Detect which cell encompasses the target text, then output its [x, y] center coordinate. 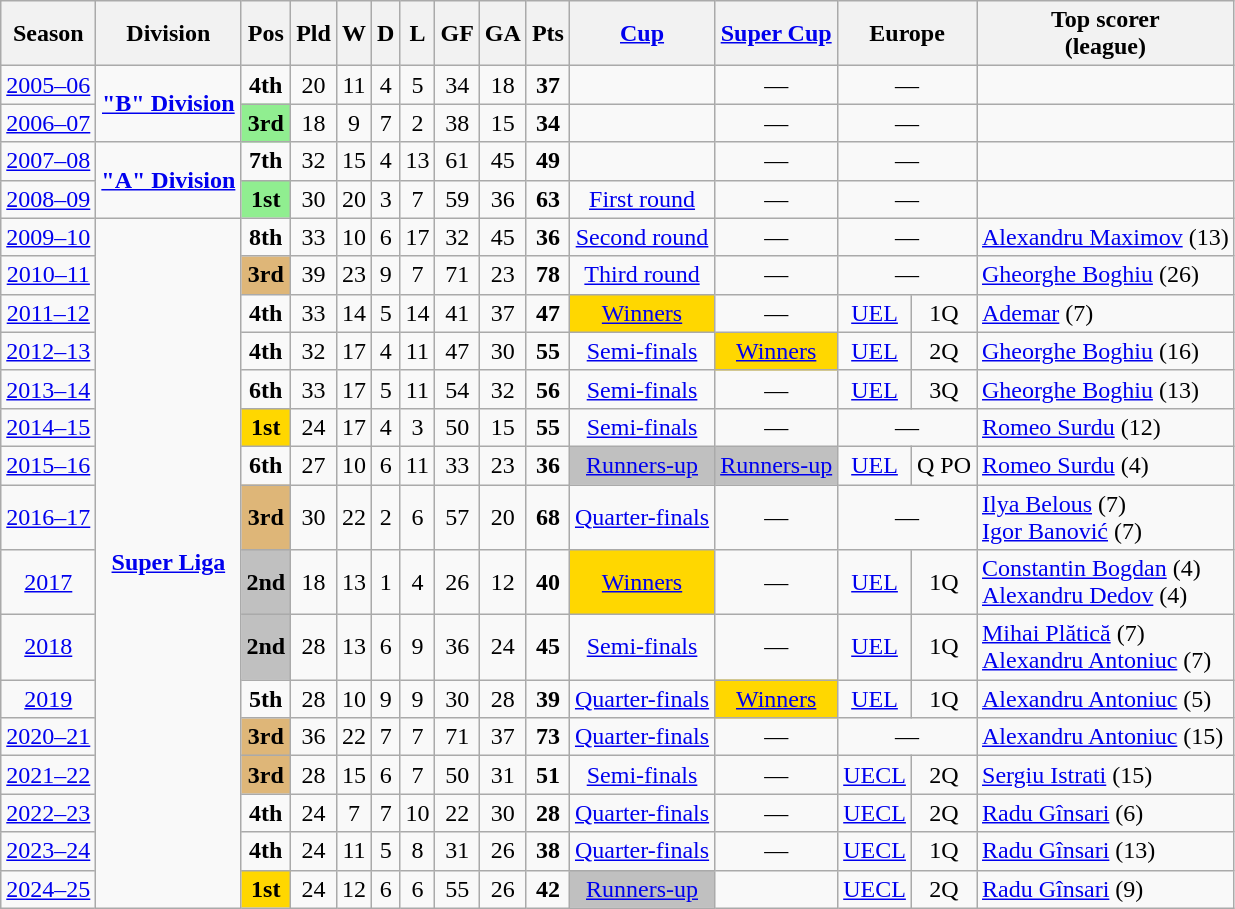
Radu Gînsari (9) [1105, 889]
Radu Gînsari (13) [1105, 851]
"B" Division [168, 104]
8 [418, 851]
2015–16 [48, 465]
2014–15 [48, 427]
"A" Division [168, 180]
Cup [642, 34]
D [385, 34]
56 [548, 389]
2022–23 [48, 813]
2021–22 [48, 775]
L [418, 34]
Super Liga [168, 563]
Division [168, 34]
2016–17 [48, 516]
2023–24 [48, 851]
41 [457, 313]
78 [548, 275]
2008–09 [48, 199]
Sergiu Istrati (15) [1105, 775]
27 [314, 465]
Gheorghe Boghiu (26) [1105, 275]
61 [457, 161]
73 [548, 737]
Romeo Surdu (4) [1105, 465]
Third round [642, 275]
Pld [314, 34]
First round [642, 199]
2012–13 [48, 351]
63 [548, 199]
2007–08 [48, 161]
Pos [266, 34]
2010–11 [48, 275]
3Q [944, 389]
51 [548, 775]
GA [502, 34]
Alexandru Antoniuc (5) [1105, 699]
Season [48, 34]
49 [548, 161]
2013–14 [48, 389]
Alexandru Maximov (13) [1105, 237]
Romeo Surdu (12) [1105, 427]
Q PO [944, 465]
Europe [908, 34]
Second round [642, 237]
54 [457, 389]
2006–07 [48, 123]
40 [548, 582]
W [354, 34]
2024–25 [48, 889]
Constantin Bogdan (4) Alexandru Dedov (4) [1105, 582]
2009–10 [48, 237]
2018 [48, 648]
2011–12 [48, 313]
7th [266, 161]
GF [457, 34]
5th [266, 699]
2019 [48, 699]
Ademar (7) [1105, 313]
1 [385, 582]
Alexandru Antoniuc (15) [1105, 737]
Mihai Plătică (7) Alexandru Antoniuc (7) [1105, 648]
Pts [548, 34]
Top scorer (league) [1105, 34]
Gheorghe Boghiu (13) [1105, 389]
57 [457, 516]
59 [457, 199]
Super Cup [776, 34]
Gheorghe Boghiu (16) [1105, 351]
68 [548, 516]
Radu Gînsari (6) [1105, 813]
42 [548, 889]
Ilya Belous (7) Igor Banović (7) [1105, 516]
2005–06 [48, 85]
2020–21 [48, 737]
2017 [48, 582]
8th [266, 237]
